Pinpoint the cell where the given text exists, returning its (X, Y) midpoint coordinate. 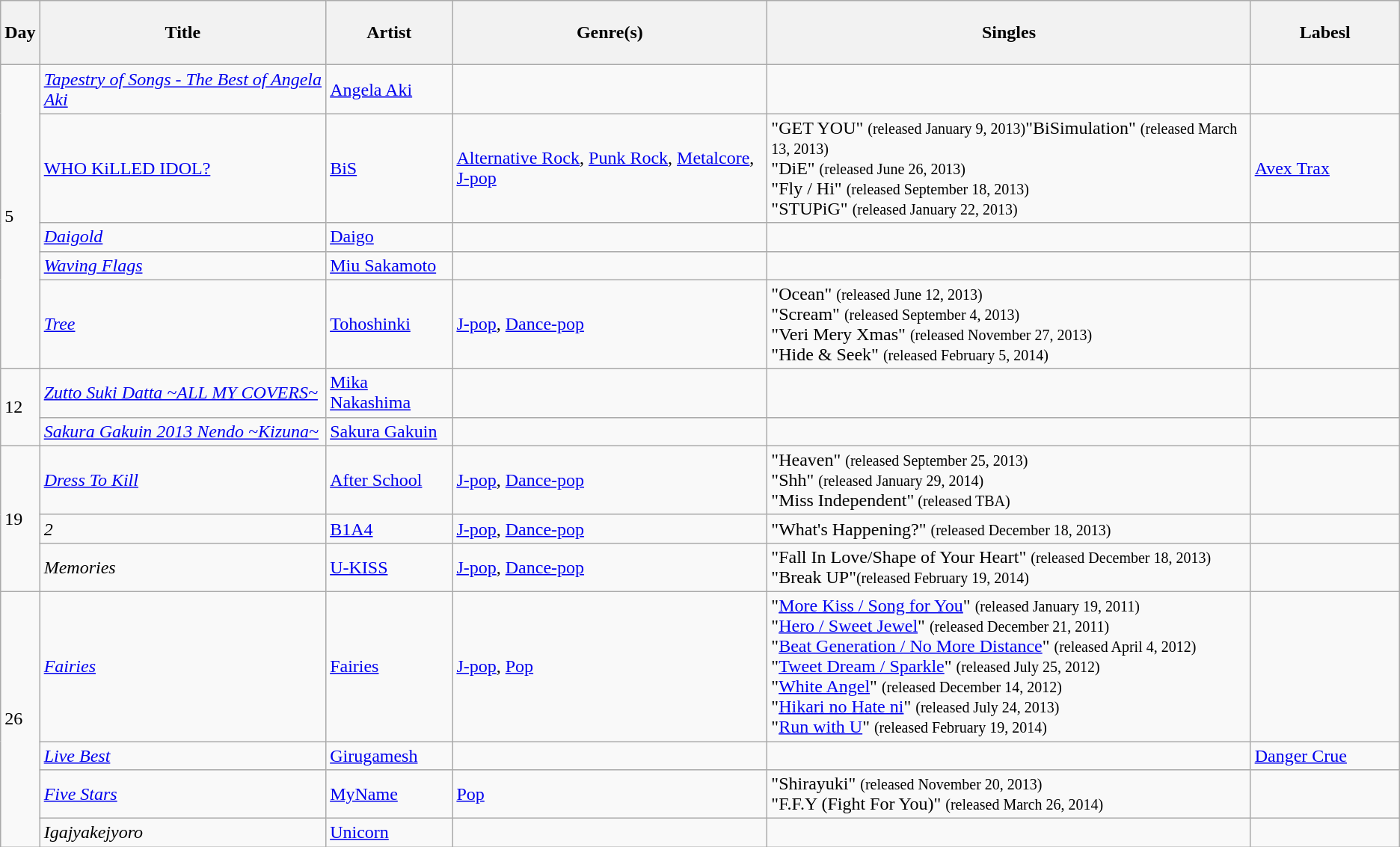
Day (20, 33)
12 (20, 407)
Live Best (182, 756)
5 (20, 217)
Waving Flags (182, 265)
Title (182, 33)
B1A4 (389, 529)
"Heaven" (released September 25, 2013)"Shh" (released January 29, 2014)"Miss Independent" (released TBA) (1009, 480)
Danger Crue (1325, 756)
Girugamesh (389, 756)
"What's Happening?" (released December 18, 2013) (1009, 529)
"Shirayuki" (released November 20, 2013)"F.F.Y (Fight For You)" (released March 26, 2014) (1009, 794)
Mika Nakashima (389, 393)
WHO KiLLED IDOL? (182, 168)
After School (389, 480)
Avex Trax (1325, 168)
Igajyakejyoro (182, 833)
Dress To Kill (182, 480)
"Fall In Love/Shape of Your Heart" (released December 18, 2013)"Break UP"(released February 19, 2014) (1009, 567)
Sakura Gakuin 2013 Nendo ~Kizuna~ (182, 431)
Pop (610, 794)
Sakura Gakuin (389, 431)
Miu Sakamoto (389, 265)
Genre(s) (610, 33)
Memories (182, 567)
Tree (182, 324)
MyName (389, 794)
Artist (389, 33)
U-KISS (389, 567)
Daigold (182, 237)
BiS (389, 168)
Tohoshinki (389, 324)
Daigo (389, 237)
19 (20, 519)
Singles (1009, 33)
Zutto Suki Datta ~ALL MY COVERS~ (182, 393)
Angela Aki (389, 90)
Five Stars (182, 794)
Unicorn (389, 833)
Alternative Rock, Punk Rock, Metalcore, J-pop (610, 168)
J-pop, Pop (610, 666)
Tapestry of Songs - The Best of Angela Aki (182, 90)
26 (20, 719)
Labesl (1325, 33)
2 (182, 529)
